Identify which cell holds the provided text, then report its [X, Y] central coordinate. 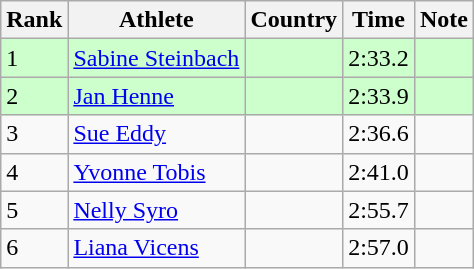
Athlete [156, 20]
Liana Vicens [156, 248]
6 [34, 248]
Time [379, 20]
2:33.9 [379, 96]
2:41.0 [379, 172]
2:33.2 [379, 58]
3 [34, 134]
Note [444, 20]
4 [34, 172]
Country [294, 20]
Sue Eddy [156, 134]
Nelly Syro [156, 210]
2:55.7 [379, 210]
2 [34, 96]
Rank [34, 20]
1 [34, 58]
Yvonne Tobis [156, 172]
Jan Henne [156, 96]
5 [34, 210]
2:57.0 [379, 248]
Sabine Steinbach [156, 58]
2:36.6 [379, 134]
